Return (X, Y) of the center of cell containing provided text 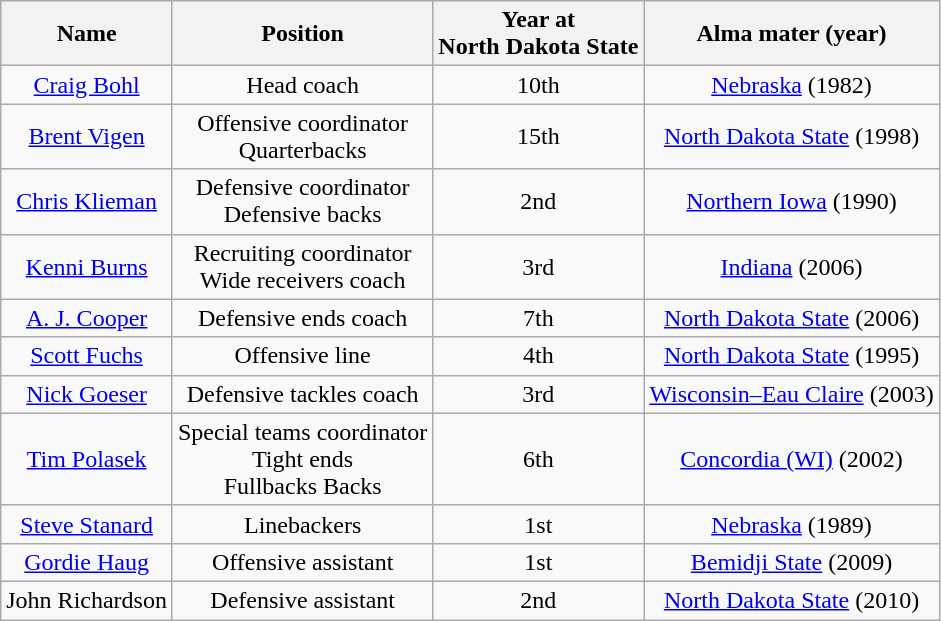
John Richardson (87, 600)
Alma mater (year) (792, 34)
4th (538, 356)
Craig Bohl (87, 85)
Northern Iowa (1990) (792, 202)
Head coach (302, 85)
Brent Vigen (87, 136)
Tim Polasek (87, 459)
Nebraska (1982) (792, 85)
Indiana (2006) (792, 266)
Position (302, 34)
Defensive tackles coach (302, 394)
Linebackers (302, 524)
Recruiting coordinatorWide receivers coach (302, 266)
Bemidji State (2009) (792, 562)
Defensive ends coach (302, 318)
North Dakota State (1998) (792, 136)
10th (538, 85)
Concordia (WI) (2002) (792, 459)
North Dakota State (2006) (792, 318)
North Dakota State (2010) (792, 600)
Nick Goeser (87, 394)
Chris Klieman (87, 202)
North Dakota State (1995) (792, 356)
Offensive assistant (302, 562)
Steve Stanard (87, 524)
Scott Fuchs (87, 356)
Offensive line (302, 356)
Year atNorth Dakota State (538, 34)
Kenni Burns (87, 266)
Special teams coordinator Tight endsFullbacks Backs (302, 459)
Defensive coordinatorDefensive backs (302, 202)
Defensive assistant (302, 600)
Name (87, 34)
Offensive coordinatorQuarterbacks (302, 136)
Gordie Haug (87, 562)
7th (538, 318)
15th (538, 136)
Nebraska (1989) (792, 524)
A. J. Cooper (87, 318)
6th (538, 459)
Wisconsin–Eau Claire (2003) (792, 394)
